From the cell containing the given text, extract its center point as (x, y) coordinate. 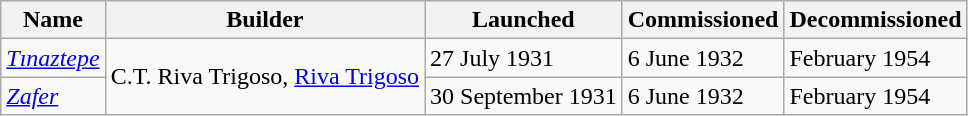
Name (53, 20)
27 July 1931 (524, 58)
Zafer (53, 96)
Launched (524, 20)
C.T. Riva Trigoso, Riva Trigoso (264, 77)
Tınaztepe (53, 58)
Builder (264, 20)
30 September 1931 (524, 96)
Commissioned (703, 20)
Decommissioned (876, 20)
